Find where the given text appears and provide that cell's center as (X, Y) coordinate. 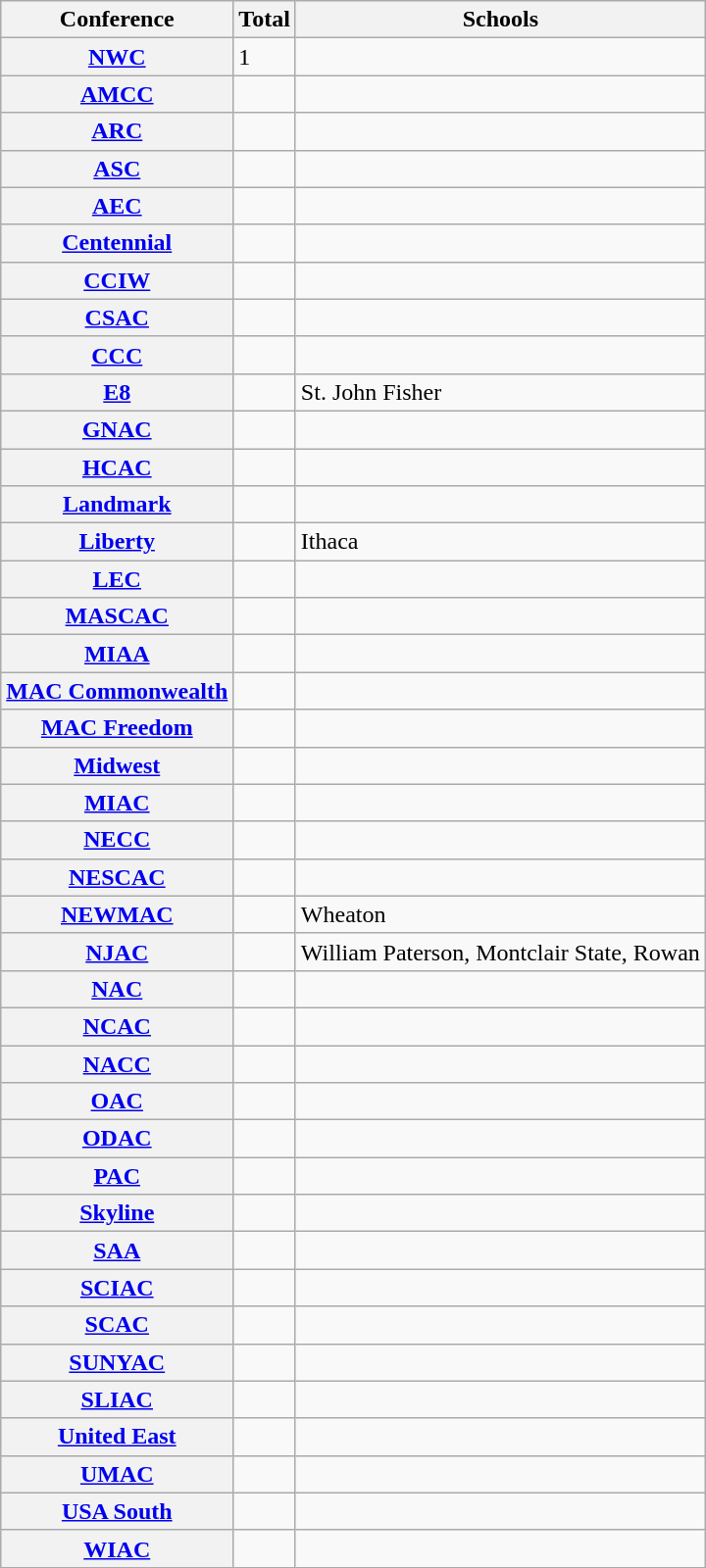
MASCAC (118, 616)
1 (265, 57)
William Paterson, Montclair State, Rowan (500, 952)
MAC Freedom (118, 728)
SUNYAC (118, 1362)
MAC Commonwealth (118, 691)
Total (265, 20)
ARC (118, 131)
NAC (118, 989)
LEC (118, 579)
MIAC (118, 803)
Landmark (118, 505)
GNAC (118, 429)
NCAC (118, 1026)
AMCC (118, 94)
Midwest (118, 765)
HCAC (118, 467)
NECC (118, 840)
CSAC (118, 318)
Schools (500, 20)
NWC (118, 57)
NACC (118, 1063)
SLIAC (118, 1399)
Wheaton (500, 914)
CCIW (118, 280)
Ithaca (500, 542)
MIAA (118, 654)
NESCAC (118, 877)
Centennial (118, 243)
Skyline (118, 1213)
ASC (118, 169)
St. John Fisher (500, 392)
Liberty (118, 542)
WIAC (118, 1548)
SAA (118, 1250)
Conference (118, 20)
OAC (118, 1102)
UMAC (118, 1474)
PAC (118, 1176)
E8 (118, 392)
United East (118, 1437)
USA South (118, 1511)
SCIAC (118, 1288)
SCAC (118, 1325)
ODAC (118, 1139)
NEWMAC (118, 914)
CCC (118, 355)
AEC (118, 206)
NJAC (118, 952)
